Return the (X, Y) coordinate for the center point of the cell that contains the specified text.  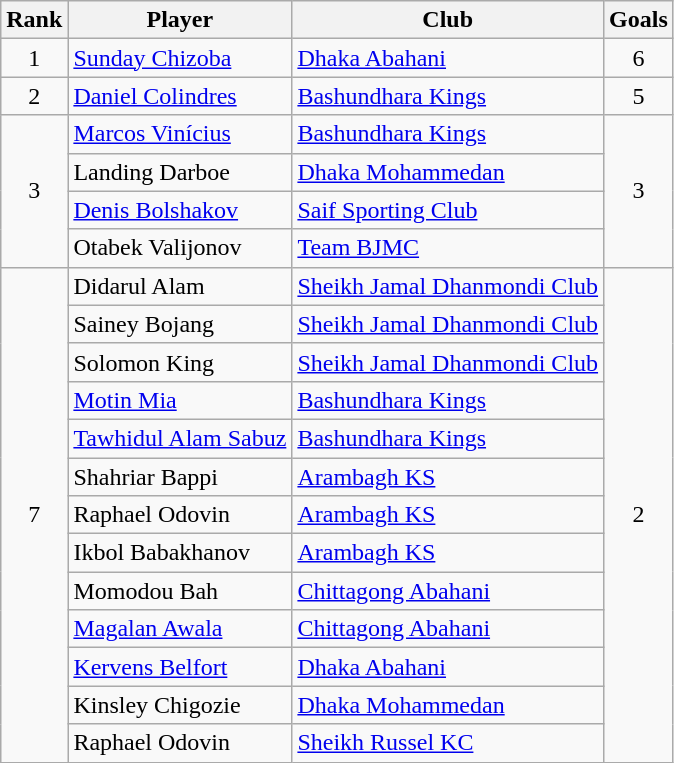
Marcos Vinícius (180, 134)
Otabek Valijonov (180, 248)
Player (180, 20)
Rank (34, 20)
1 (34, 58)
Saif Sporting Club (448, 210)
Sunday Chizoba (180, 58)
Daniel Colindres (180, 96)
Momodou Bah (180, 591)
Denis Bolshakov (180, 210)
Ikbol Babakhanov (180, 553)
Sheikh Russel KC (448, 743)
7 (34, 514)
Magalan Awala (180, 629)
Sainey Bojang (180, 324)
6 (639, 58)
Kervens Belfort (180, 667)
Solomon King (180, 362)
Tawhidul Alam Sabuz (180, 438)
Club (448, 20)
Landing Darboe (180, 172)
Didarul Alam (180, 286)
Shahriar Bappi (180, 477)
Team BJMC (448, 248)
Motin Mia (180, 400)
5 (639, 96)
Kinsley Chigozie (180, 705)
Goals (639, 20)
